Pinpoint the cell where the given text exists, returning its (X, Y) midpoint coordinate. 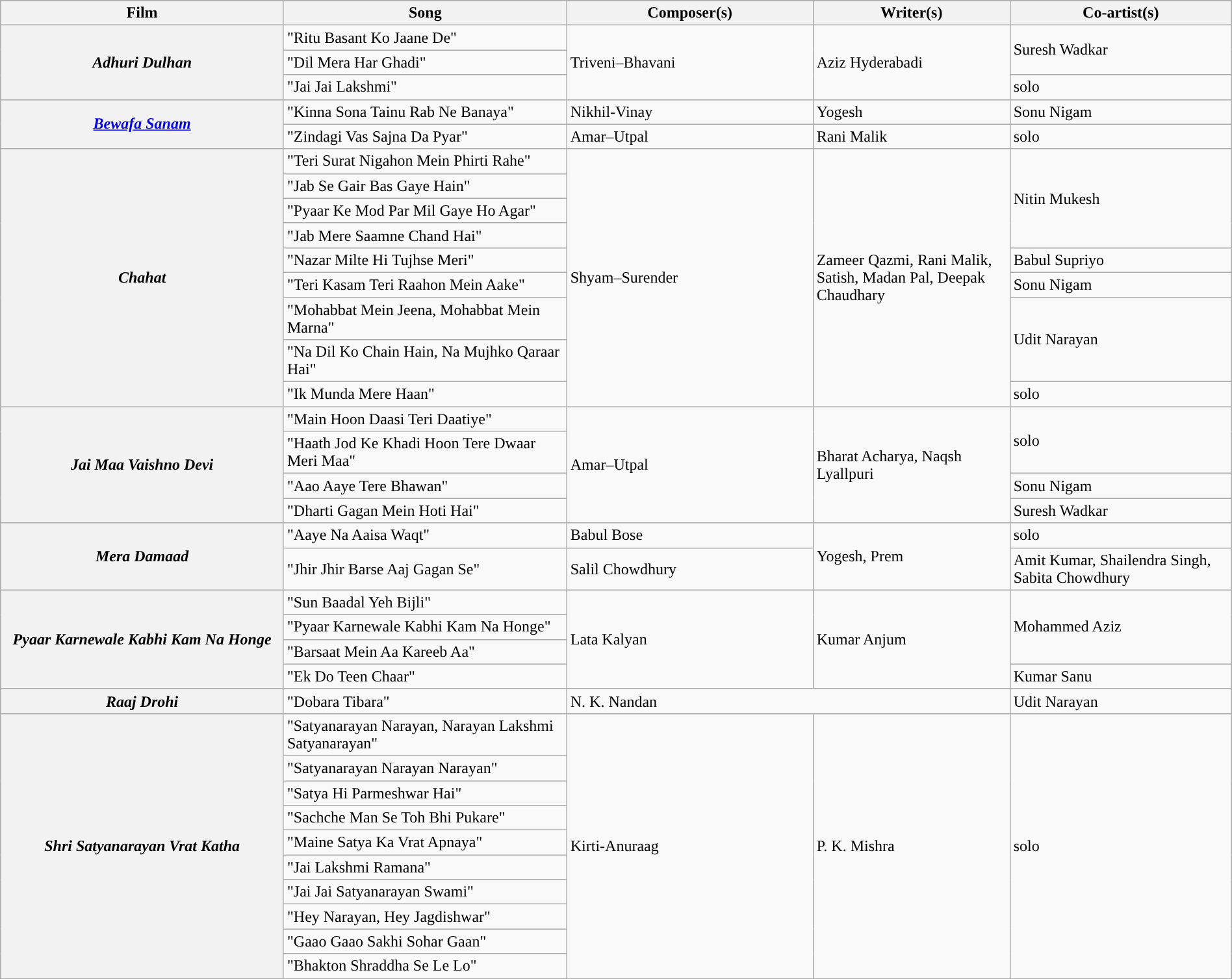
Song (425, 13)
"Hey Narayan, Hey Jagdishwar" (425, 917)
"Gaao Gaao Sakhi Sohar Gaan" (425, 941)
"Na Dil Ko Chain Hain, Na Mujhko Qaraar Hai" (425, 361)
"Dharti Gagan Mein Hoti Hai" (425, 511)
"Main Hoon Daasi Teri Daatiye" (425, 419)
"Jhir Jhir Barse Aaj Gagan Se" (425, 569)
"Sachche Man Se Toh Bhi Pukare" (425, 818)
Zameer Qazmi, Rani Malik, Satish, Madan Pal, Deepak Chaudhary (911, 278)
Composer(s) (690, 13)
Mera Damaad (142, 556)
"Dil Mera Har Ghadi" (425, 62)
Kumar Anjum (911, 639)
Aziz Hyderabadi (911, 62)
Adhuri Dulhan (142, 62)
Yogesh, Prem (911, 556)
Bharat Acharya, Naqsh Lyallpuri (911, 465)
Babul Supriyo (1120, 260)
"Ritu Basant Ko Jaane De" (425, 38)
Chahat (142, 278)
Babul Bose (690, 535)
"Satyanarayan Narayan, Narayan Lakshmi Satyanarayan" (425, 734)
"Barsaat Mein Aa Kareeb Aa" (425, 652)
"Bhakton Shraddha Se Le Lo" (425, 966)
N. K. Nandan (788, 701)
"Maine Satya Ka Vrat Apnaya" (425, 843)
Shyam–Surender (690, 278)
"Haath Jod Ke Khadi Hoon Tere Dwaar Meri Maa" (425, 452)
Pyaar Karnewale Kabhi Kam Na Honge (142, 639)
"Teri Surat Nigahon Mein Phirti Rahe" (425, 161)
"Jab Se Gair Bas Gaye Hain" (425, 186)
Raaj Drohi (142, 701)
Triveni–Bhavani (690, 62)
"Satyanarayan Narayan Narayan" (425, 768)
Jai Maa Vaishno Devi (142, 465)
"Dobara Tibara" (425, 701)
"Jai Lakshmi Ramana" (425, 867)
Rani Malik (911, 136)
"Satya Hi Parmeshwar Hai" (425, 793)
Lata Kalyan (690, 639)
Nitin Mukesh (1120, 198)
"Pyaar Ke Mod Par Mil Gaye Ho Agar" (425, 210)
Writer(s) (911, 13)
Nikhil-Vinay (690, 112)
"Teri Kasam Teri Raahon Mein Aake" (425, 285)
"Jai Jai Lakshmi" (425, 87)
"Zindagi Vas Sajna Da Pyar" (425, 136)
"Pyaar Karnewale Kabhi Kam Na Honge" (425, 627)
Shri Satyanarayan Vrat Katha (142, 846)
"Ik Munda Mere Haan" (425, 394)
"Nazar Milte Hi Tujhse Meri" (425, 260)
"Aaye Na Aaisa Waqt" (425, 535)
Amit Kumar, Shailendra Singh, Sabita Chowdhury (1120, 569)
"Ek Do Teen Chaar" (425, 676)
"Mohabbat Mein Jeena, Mohabbat Mein Marna" (425, 318)
Kirti-Anuraag (690, 846)
Mohammed Aziz (1120, 627)
Kumar Sanu (1120, 676)
Salil Chowdhury (690, 569)
Co-artist(s) (1120, 13)
"Jab Mere Saamne Chand Hai" (425, 235)
Film (142, 13)
P. K. Mishra (911, 846)
"Sun Baadal Yeh Bijli" (425, 602)
"Kinna Sona Tainu Rab Ne Banaya" (425, 112)
Bewafa Sanam (142, 124)
"Aao Aaye Tere Bhawan" (425, 486)
Yogesh (911, 112)
"Jai Jai Satyanarayan Swami" (425, 892)
